For the text-containing cell, return its midpoint in (x, y) coordinate format. 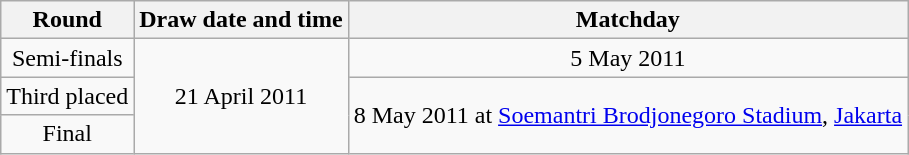
Semi-finals (68, 58)
21 April 2011 (241, 96)
Matchday (628, 20)
8 May 2011 at Soemantri Brodjonegoro Stadium, Jakarta (628, 115)
5 May 2011 (628, 58)
Round (68, 20)
Draw date and time (241, 20)
Third placed (68, 96)
Final (68, 134)
